Locate the cell with the specified text and output its [x, y] center coordinate. 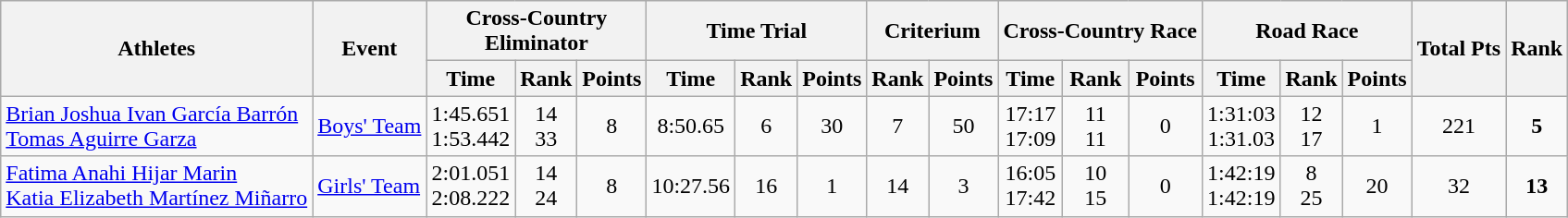
Criterium [932, 31]
1:45.6511:53.442 [471, 126]
10:27.56 [691, 187]
17:1717:09 [1031, 126]
Girls' Team [370, 187]
5 [1537, 126]
Cross-Country Race [1101, 31]
Event [370, 48]
1433 [546, 126]
1424 [546, 187]
30 [833, 126]
825 [1312, 187]
Total Pts [1459, 48]
13 [1537, 187]
221 [1459, 126]
3 [964, 187]
7 [897, 126]
Cross-CountryEliminator [537, 31]
32 [1459, 187]
Brian Joshua Ivan García BarrónTomas Aguirre Garza [157, 126]
Time Trial [757, 31]
1111 [1095, 126]
1217 [1312, 126]
Fatima Anahi Hijar MarinKatia Elizabeth Martínez Miñarro [157, 187]
6 [766, 126]
2:01.0512:08.222 [471, 187]
Road Race [1308, 31]
14 [897, 187]
8:50.65 [691, 126]
16 [766, 187]
1:31:031:31.03 [1241, 126]
Boys' Team [370, 126]
Athletes [157, 48]
50 [964, 126]
20 [1377, 187]
16:0517:42 [1031, 187]
1015 [1095, 187]
1:42:191:42:19 [1241, 187]
